Detect which cell encompasses the target text, then output its [x, y] center coordinate. 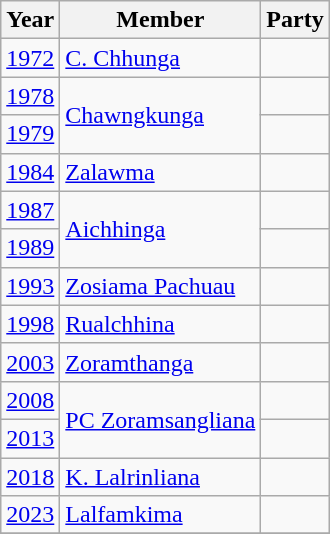
Zalawma [160, 172]
Year [30, 20]
2023 [30, 515]
Party [295, 20]
1989 [30, 248]
C. Chhunga [160, 58]
1987 [30, 210]
Chawngkunga [160, 115]
K. Lalrinliana [160, 477]
1993 [30, 286]
1998 [30, 324]
1979 [30, 134]
Rualchhina [160, 324]
PC Zoramsangliana [160, 419]
Zoramthanga [160, 362]
Zosiama Pachuau [160, 286]
1984 [30, 172]
2003 [30, 362]
2018 [30, 477]
Member [160, 20]
Lalfamkima [160, 515]
2013 [30, 438]
1972 [30, 58]
1978 [30, 96]
Aichhinga [160, 229]
2008 [30, 400]
